Provide the [X, Y] coordinate of the cell's center where the given text is located.  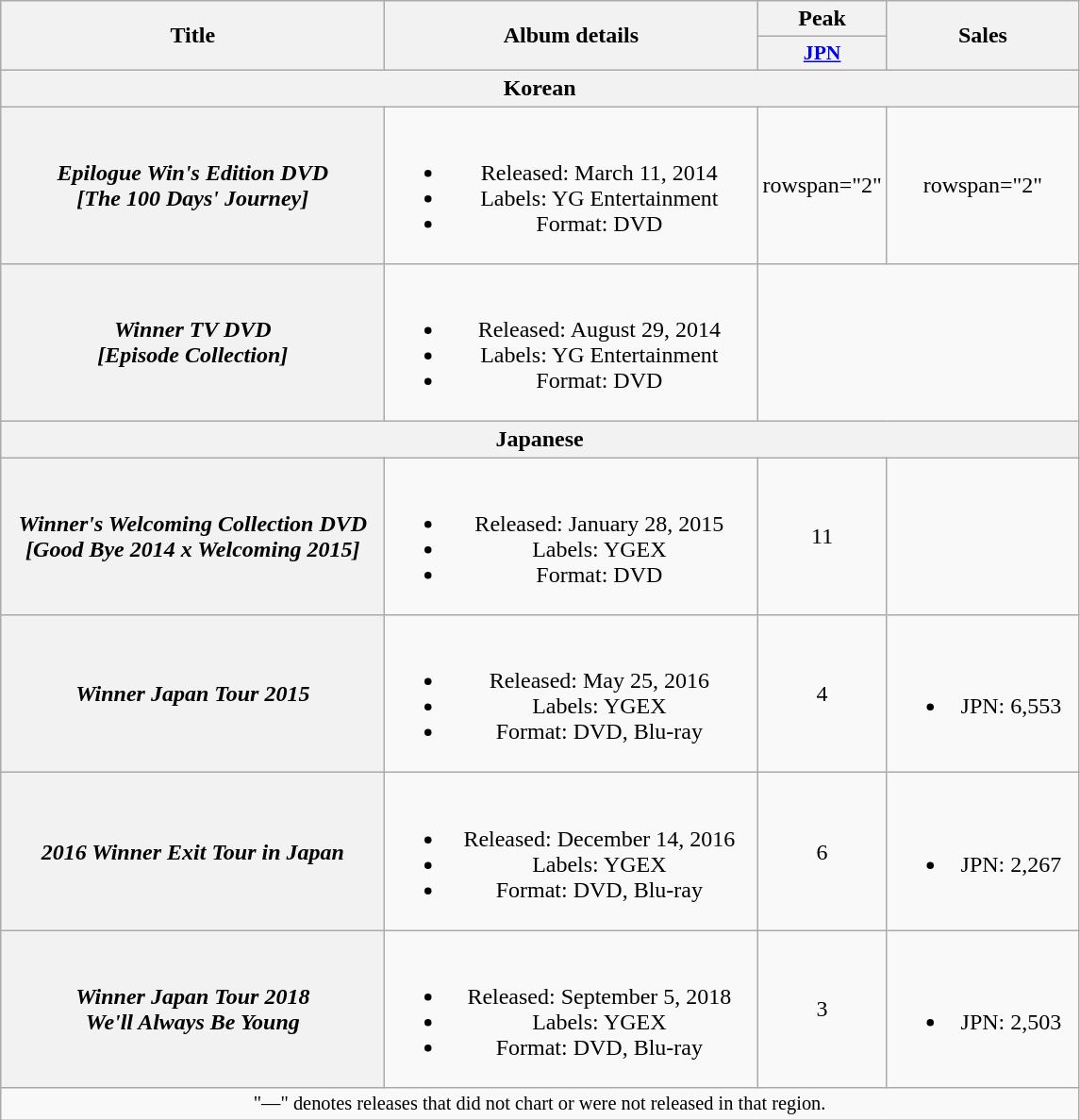
Title [192, 36]
Winner Japan Tour 2015 [192, 694]
Released: September 5, 2018Labels: YGEXFormat: DVD, Blu-ray [572, 1010]
Released: January 28, 2015Labels: YGEXFormat: DVD [572, 536]
JPN: 2,503 [983, 1010]
Released: May 25, 2016Labels: YGEXFormat: DVD, Blu-ray [572, 694]
Epilogue Win's Edition DVD[The 100 Days' Journey] [192, 185]
"—" denotes releases that did not chart or were not released in that region. [540, 1104]
Peak [822, 19]
Korean [540, 88]
Sales [983, 36]
6 [822, 851]
Album details [572, 36]
11 [822, 536]
3 [822, 1010]
Japanese [540, 440]
4 [822, 694]
JPN [822, 54]
Winner Japan Tour 2018We'll Always Be Young [192, 1010]
Released: March 11, 2014Labels: YG EntertainmentFormat: DVD [572, 185]
JPN: 2,267 [983, 851]
Winner TV DVD[Episode Collection] [192, 343]
Released: August 29, 2014Labels: YG EntertainmentFormat: DVD [572, 343]
Winner's Welcoming Collection DVD[Good Bye 2014 x Welcoming 2015] [192, 536]
Released: December 14, 2016Labels: YGEXFormat: DVD, Blu-ray [572, 851]
2016 Winner Exit Tour in Japan [192, 851]
JPN: 6,553 [983, 694]
